Return the (x, y) coordinate for the center point of the cell that contains the specified text.  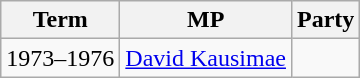
MP (206, 20)
1973–1976 (60, 58)
Term (60, 20)
David Kausimae (206, 58)
Party (325, 20)
